Output the [X, Y] coordinate of the center of the cell containing the given text.  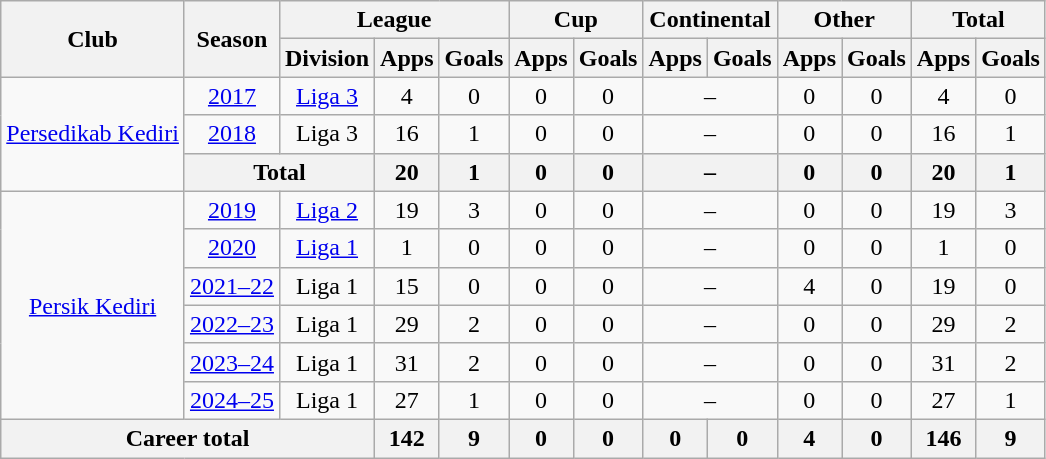
2020 [232, 248]
Other [844, 20]
15 [407, 286]
2024–25 [232, 400]
League [394, 20]
146 [943, 438]
Liga 2 [326, 210]
2021–22 [232, 286]
2023–24 [232, 362]
Career total [188, 438]
2017 [232, 96]
Continental [710, 20]
142 [407, 438]
2019 [232, 210]
Cup [576, 20]
2022–23 [232, 324]
Division [326, 58]
Club [93, 39]
2018 [232, 134]
Persik Kediri [93, 305]
Season [232, 39]
Persedikab Kediri [93, 134]
